Extract the [x, y] coordinate from the center of the cell holding the provided text.  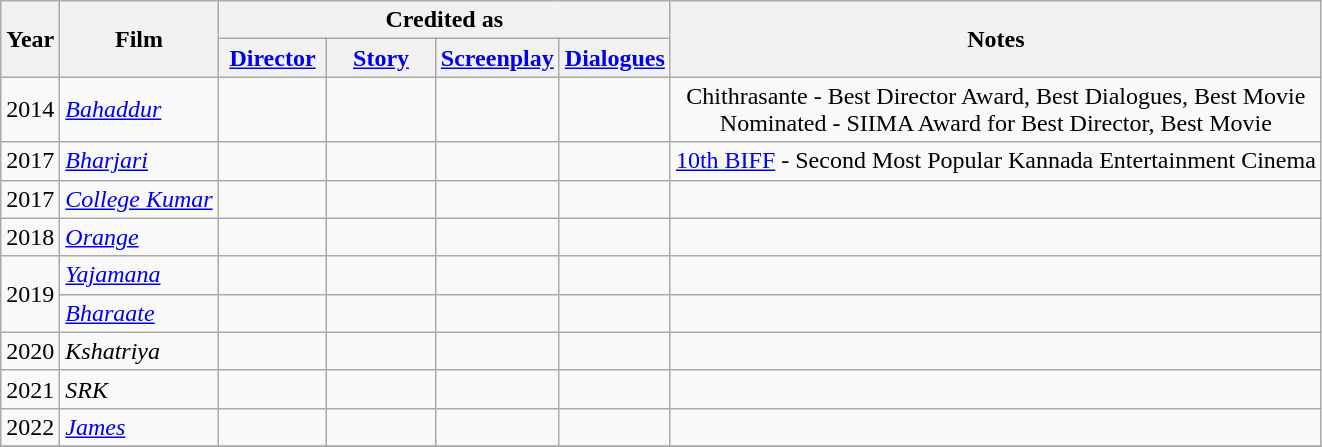
2019 [30, 294]
2018 [30, 237]
Story [382, 58]
10th BIFF - Second Most Popular Kannada Entertainment Cinema [996, 161]
SRK [139, 389]
2014 [30, 110]
Yajamana [139, 275]
Chithrasante - Best Director Award, Best Dialogues, Best Movie Nominated - SIIMA Award for Best Director, Best Movie [996, 110]
Bahaddur [139, 110]
James [139, 427]
Director [272, 58]
Year [30, 39]
Orange [139, 237]
Kshatriya [139, 351]
2020 [30, 351]
Film [139, 39]
Credited as [444, 20]
Bharjari [139, 161]
2022 [30, 427]
Dialogues [614, 58]
College Kumar [139, 199]
2021 [30, 389]
Screenplay [497, 58]
Bharaate [139, 313]
Notes [996, 39]
